Find where the given text appears and provide that cell's center as (x, y) coordinate. 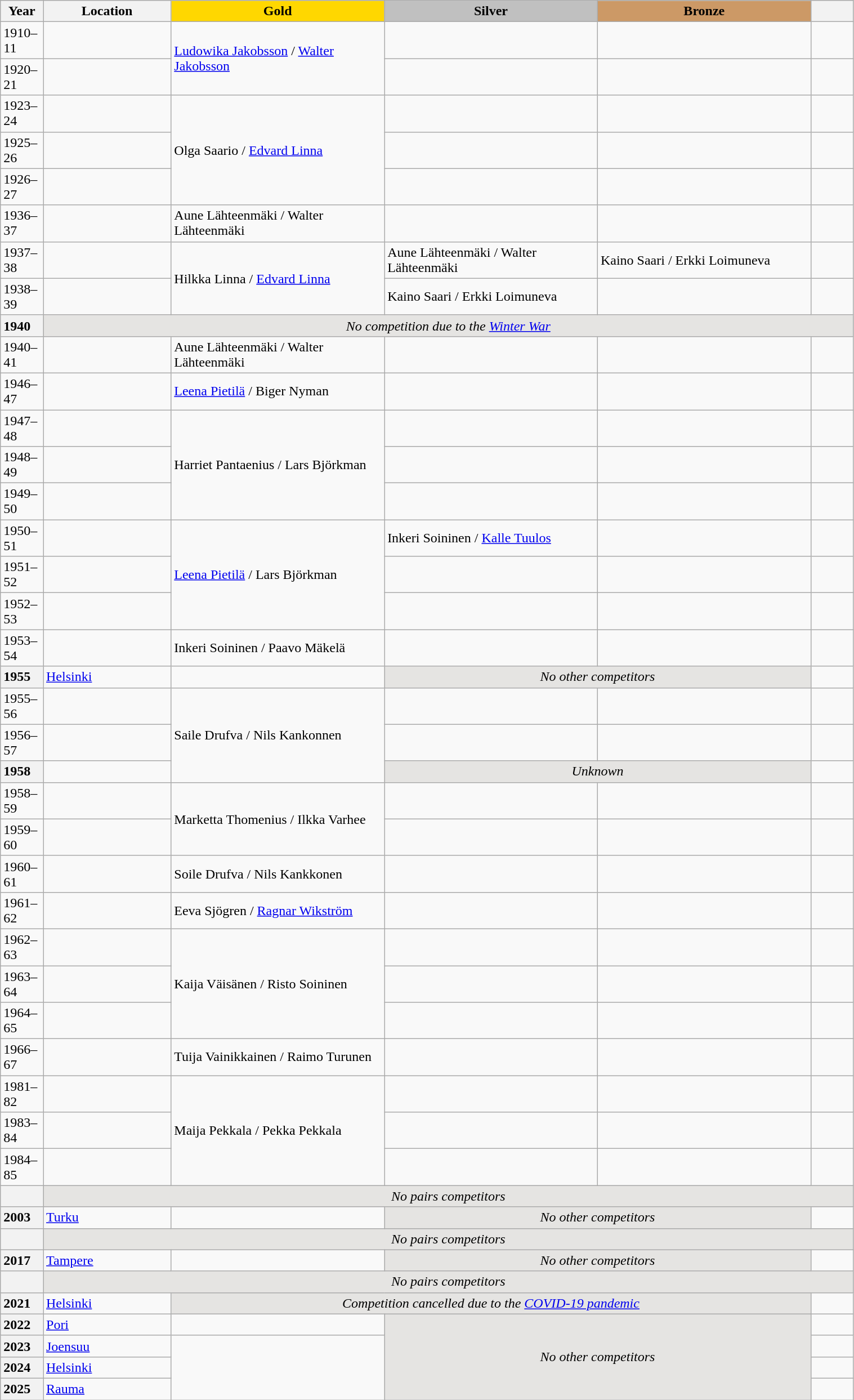
Turku (107, 1218)
1983–84 (22, 1131)
Inkeri Soininen / Paavo Mäkelä (278, 648)
1962–63 (22, 947)
Competition cancelled due to the COVID-19 pandemic (491, 1303)
Tuija Vainikkainen / Raimo Turunen (278, 1058)
Leena Pietilä / Biger Nyman (278, 391)
1966–67 (22, 1058)
2003 (22, 1218)
1920–21 (22, 77)
Soile Drufva / Nils Kankkonen (278, 874)
1938–39 (22, 296)
Silver (491, 11)
1955–56 (22, 706)
1951–52 (22, 574)
1953–54 (22, 648)
1940 (22, 326)
Pori (107, 1325)
1925–26 (22, 150)
Kaija Väisänen / Risto Soininen (278, 983)
1910–11 (22, 41)
1963–64 (22, 983)
1923–24 (22, 114)
1948–49 (22, 465)
1958 (22, 772)
Saile Drufva / Nils Kankonnen (278, 735)
Marketta Thomenius / Ilkka Varhee (278, 819)
1960–61 (22, 874)
Maija Pekkala / Pekka Pekkala (278, 1131)
Joensuu (107, 1346)
1936–37 (22, 223)
2022 (22, 1325)
1940–41 (22, 355)
2025 (22, 1389)
Rauma (107, 1389)
Leena Pietilä / Lars Björkman (278, 574)
2021 (22, 1303)
Harriet Pantaenius / Lars Björkman (278, 465)
1949–50 (22, 501)
1947–48 (22, 428)
2024 (22, 1367)
1937–38 (22, 260)
1981–82 (22, 1094)
Olga Saario / Edvard Linna (278, 150)
1958–59 (22, 801)
1956–57 (22, 742)
1952–53 (22, 612)
1950–51 (22, 538)
Gold (278, 11)
1964–65 (22, 1020)
Hilkka Linna / Edvard Linna (278, 278)
Year (22, 11)
Unknown (598, 772)
1955 (22, 677)
1961–62 (22, 910)
1946–47 (22, 391)
Bronze (704, 11)
2023 (22, 1346)
Eeva Sjögren / Ragnar Wikström (278, 910)
1926–27 (22, 187)
Location (107, 11)
Tampere (107, 1260)
1959–60 (22, 837)
Inkeri Soininen / Kalle Tuulos (491, 538)
1984–85 (22, 1167)
Ludowika Jakobsson / Walter Jakobsson (278, 59)
2017 (22, 1260)
No competition due to the Winter War (448, 326)
